Identify which cell holds the provided text, then report its [X, Y] central coordinate. 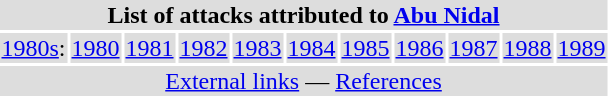
1989 [582, 48]
1986 [420, 48]
List of attacks attributed to Abu Nidal [304, 15]
1980 [96, 48]
1981 [150, 48]
External links — References [304, 81]
1982 [204, 48]
1987 [474, 48]
1984 [312, 48]
1988 [528, 48]
1985 [366, 48]
1983 [258, 48]
1980s: [34, 48]
